Capture the cell that displays the provided text and extract its (X, Y) central coordinate. 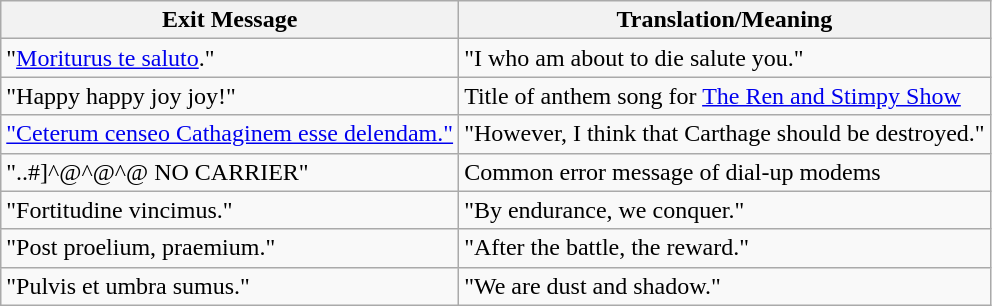
"Happy happy joy joy!" (230, 96)
"We are dust and shadow." (725, 286)
"Post proelium, praemium." (230, 248)
"I who am about to die salute you." (725, 58)
"Pulvis et umbra sumus." (230, 286)
"Fortitudine vincimus." (230, 210)
"Moriturus te saluto." (230, 58)
Title of anthem song for The Ren and Stimpy Show (725, 96)
"..#]^@^@^@ NO CARRIER" (230, 172)
Translation/Meaning (725, 20)
"After the battle, the reward." (725, 248)
"By endurance, we conquer." (725, 210)
Exit Message (230, 20)
"However, I think that Carthage should be destroyed." (725, 134)
Common error message of dial-up modems (725, 172)
"Ceterum censeo Cathaginem esse delendam." (230, 134)
